Locate the cell with the specified text and output its [X, Y] center coordinate. 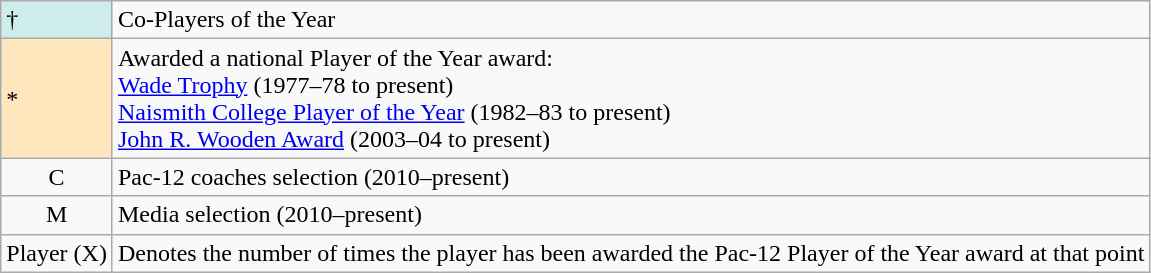
Pac-12 coaches selection (2010–present) [630, 177]
Denotes the number of times the player has been awarded the Pac-12 Player of the Year award at that point [630, 253]
Co-Players of the Year [630, 20]
Player (X) [57, 253]
Media selection (2010–present) [630, 215]
M [57, 215]
C [57, 177]
* [57, 98]
† [57, 20]
